Find where the given text appears and provide that cell's center as (X, Y) coordinate. 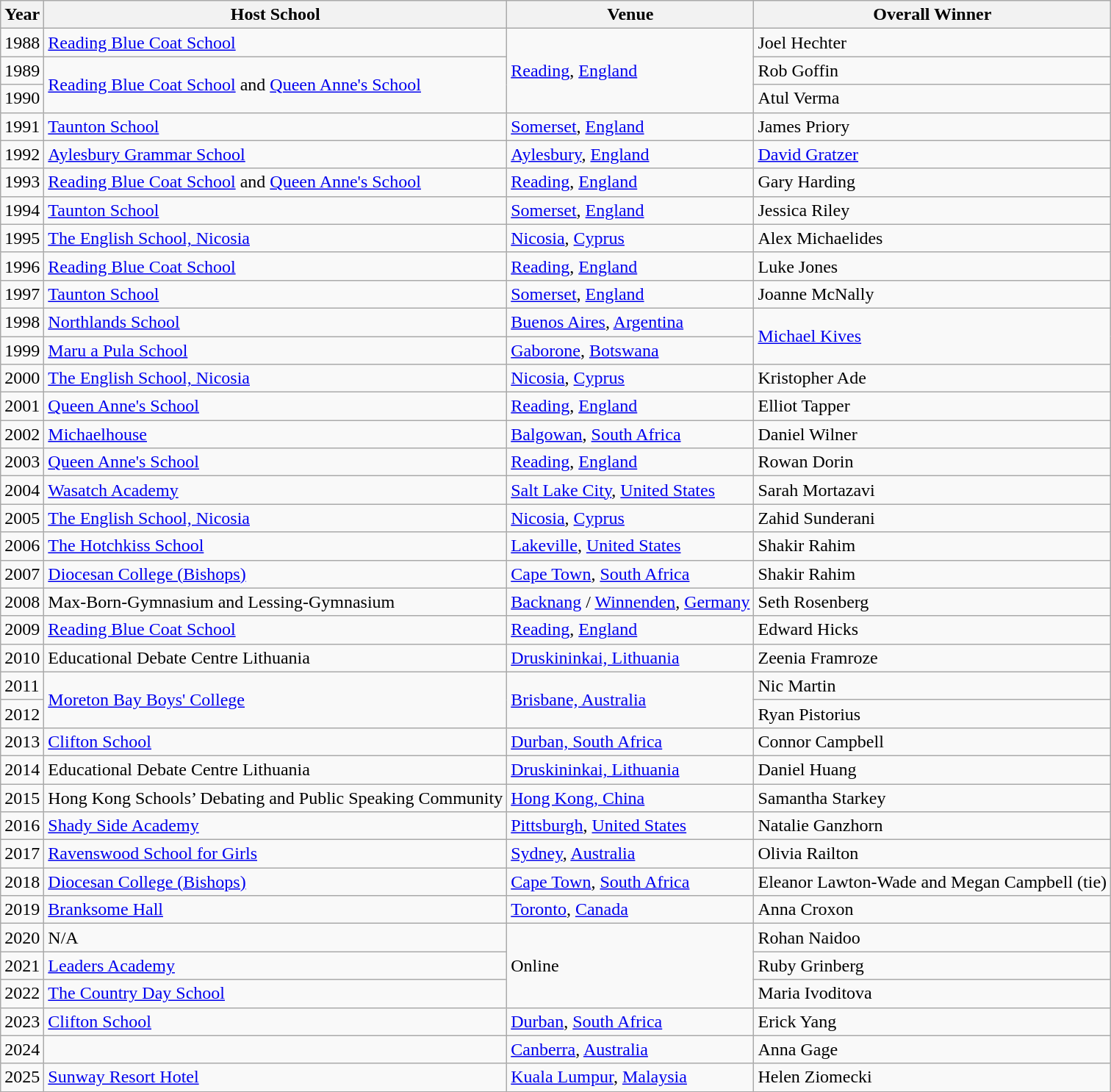
Hong Kong, China (630, 797)
Zahid Sunderani (932, 518)
Sydney, Australia (630, 854)
2015 (22, 797)
Michael Kives (932, 336)
Daniel Wilner (932, 434)
2014 (22, 769)
2012 (22, 714)
Brisbane, Australia (630, 700)
2004 (22, 490)
Kristopher Ade (932, 378)
David Gratzer (932, 154)
2024 (22, 1049)
2007 (22, 574)
Overall Winner (932, 15)
1994 (22, 210)
2008 (22, 602)
1988 (22, 43)
1990 (22, 98)
Venue (630, 15)
Natalie Ganzhorn (932, 826)
2018 (22, 882)
Gaborone, Botswana (630, 351)
2016 (22, 826)
Max-Born-Gymnasium and Lessing-Gymnasium (276, 602)
2003 (22, 462)
Joanne McNally (932, 294)
Atul Verma (932, 98)
Zeenia Framroze (932, 658)
Lakeville, United States (630, 546)
Maria Ivoditova (932, 994)
Backnang / Winnenden, Germany (630, 602)
Moreton Bay Boys' College (276, 700)
2001 (22, 406)
Sarah Mortazavi (932, 490)
Daniel Huang (932, 769)
2017 (22, 854)
1992 (22, 154)
Edward Hicks (932, 630)
N/A (276, 938)
Rohan Naidoo (932, 938)
Aylesbury, England (630, 154)
Kuala Lumpur, Malaysia (630, 1077)
Connor Campbell (932, 741)
Hong Kong Schools’ Debating and Public Speaking Community (276, 797)
1999 (22, 351)
Olivia Railton (932, 854)
Ravenswood School for Girls (276, 854)
Ruby Grinberg (932, 966)
Jessica Riley (932, 210)
2000 (22, 378)
Canberra, Australia (630, 1049)
The Country Day School (276, 994)
1991 (22, 126)
Luke Jones (932, 266)
Helen Ziomecki (932, 1077)
2011 (22, 686)
1989 (22, 71)
1993 (22, 182)
2002 (22, 434)
Pittsburgh, United States (630, 826)
2009 (22, 630)
2006 (22, 546)
Alex Michaelides (932, 238)
2023 (22, 1021)
Gary Harding (932, 182)
Eleanor Lawton-Wade and Megan Campbell (tie) (932, 882)
Aylesbury Grammar School (276, 154)
Buenos Aires, Argentina (630, 322)
Ryan Pistorius (932, 714)
2019 (22, 910)
Erick Yang (932, 1021)
Year (22, 15)
Leaders Academy (276, 966)
Elliot Tapper (932, 406)
Seth Rosenberg (932, 602)
Sunway Resort Hotel (276, 1077)
2021 (22, 966)
Rowan Dorin (932, 462)
1995 (22, 238)
2025 (22, 1077)
Rob Goffin (932, 71)
Toronto, Canada (630, 910)
Nic Martin (932, 686)
Online (630, 966)
James Priory (932, 126)
Host School (276, 15)
Anna Croxon (932, 910)
2022 (22, 994)
1996 (22, 266)
1998 (22, 322)
Wasatch Academy (276, 490)
Branksome Hall (276, 910)
Salt Lake City, United States (630, 490)
1997 (22, 294)
Shady Side Academy (276, 826)
2010 (22, 658)
The Hotchkiss School (276, 546)
2013 (22, 741)
Joel Hechter (932, 43)
Balgowan, South Africa (630, 434)
Northlands School (276, 322)
2020 (22, 938)
Anna Gage (932, 1049)
2005 (22, 518)
Maru a Pula School (276, 351)
Samantha Starkey (932, 797)
Michaelhouse (276, 434)
